Identify which cell holds the provided text, then report its [x, y] central coordinate. 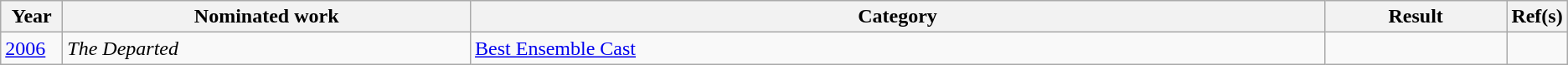
Category [898, 17]
Best Ensemble Cast [898, 48]
The Departed [266, 48]
Nominated work [266, 17]
Result [1416, 17]
Ref(s) [1537, 17]
Year [32, 17]
2006 [32, 48]
